Pinpoint the cell where the given text exists, returning its (X, Y) midpoint coordinate. 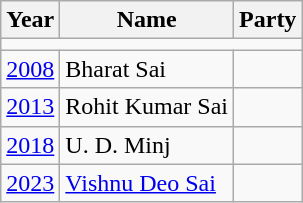
2013 (30, 107)
Party (268, 20)
Name (147, 20)
2018 (30, 145)
2008 (30, 69)
Year (30, 20)
2023 (30, 183)
U. D. Minj (147, 145)
Bharat Sai (147, 69)
Rohit Kumar Sai (147, 107)
Vishnu Deo Sai (147, 183)
